Scan for the cell matching the given text and deliver its [X, Y] coordinate at center. 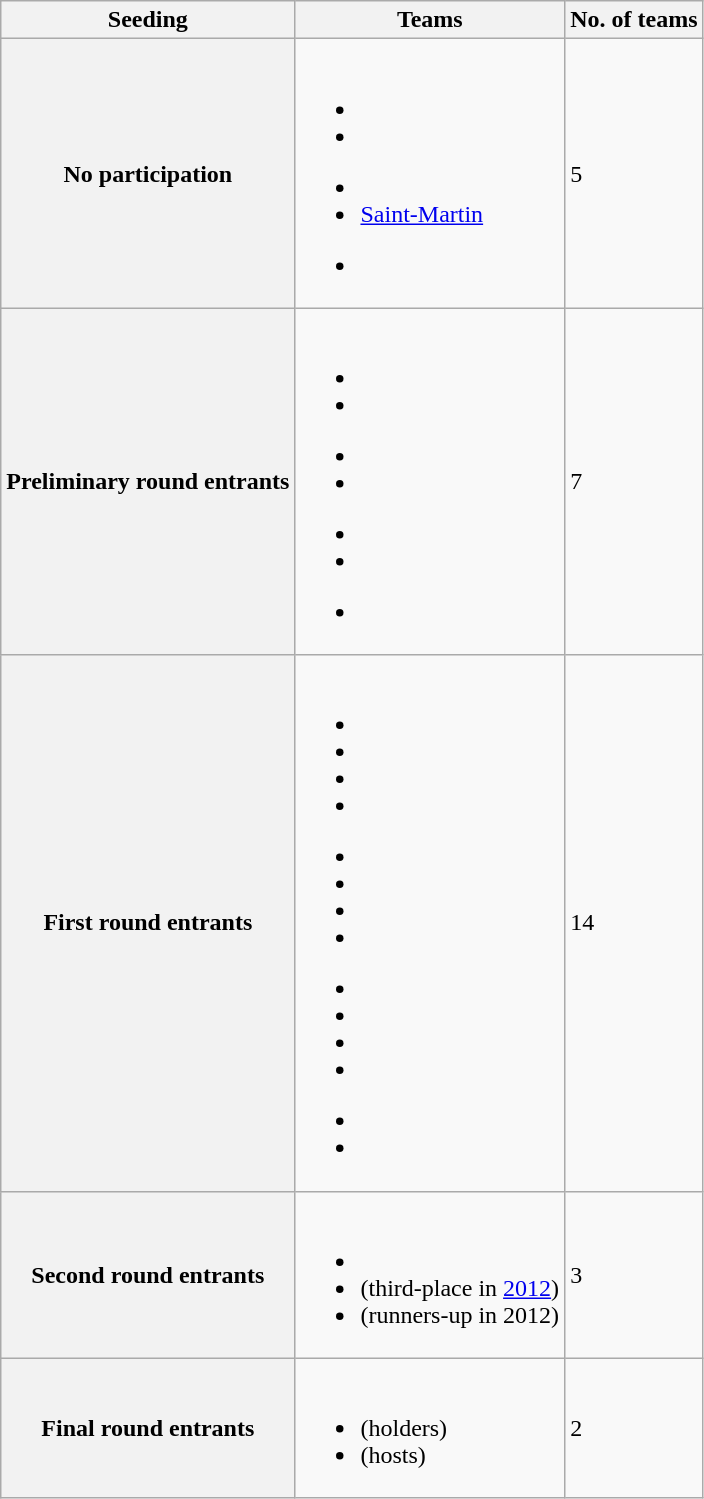
Second round entrants [148, 1274]
No. of teams [634, 20]
Saint-Martin [430, 174]
5 [634, 174]
Preliminary round entrants [148, 482]
Teams [430, 20]
Seeding [148, 20]
3 [634, 1274]
First round entrants [148, 923]
(third-place in 2012) (runners-up in 2012) [430, 1274]
2 [634, 1428]
7 [634, 482]
Final round entrants [148, 1428]
No participation [148, 174]
14 [634, 923]
(holders) (hosts) [430, 1428]
